Identify which cell holds the provided text, then report its [x, y] central coordinate. 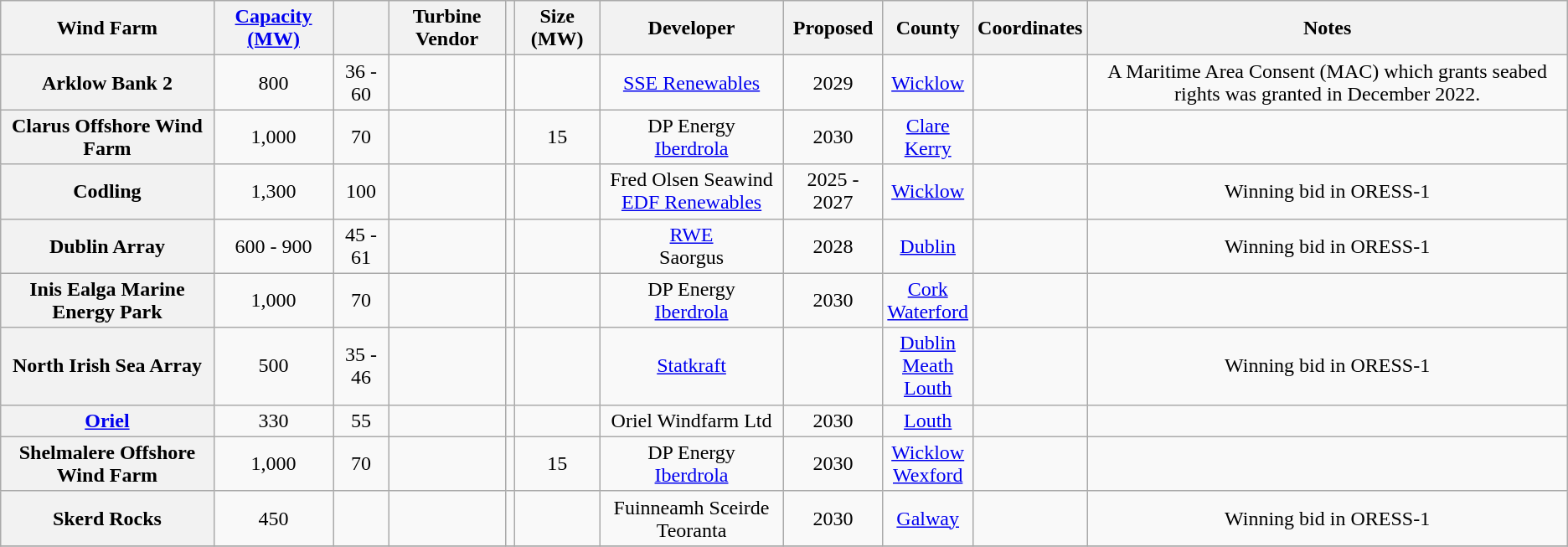
Developer [692, 28]
Turbine Vendor [447, 28]
1,300 [273, 191]
Coordinates [1030, 28]
Dublin Meath Louth [928, 366]
Wicklow Wexford [928, 464]
500 [273, 366]
Clarus Offshore Wind Farm [107, 137]
45 - 61 [361, 246]
600 - 900 [273, 246]
450 [273, 518]
Dublin [928, 246]
North Irish Sea Array [107, 366]
SSE Renewables [692, 82]
County [928, 28]
Codling [107, 191]
2029 [833, 82]
Fred Olsen SeawindEDF Renewables [692, 191]
Clare Kerry [928, 137]
2028 [833, 246]
800 [273, 82]
2025 - 2027 [833, 191]
A Maritime Area Consent (MAC) which grants seabed rights was granted in December 2022. [1327, 82]
100 [361, 191]
RWESaorgus [692, 246]
55 [361, 421]
330 [273, 421]
Inis Ealga Marine Energy Park [107, 300]
Cork Waterford [928, 300]
Fuinneamh Sceirde Teoranta [692, 518]
Galway [928, 518]
Statkraft [692, 366]
Louth [928, 421]
Arklow Bank 2 [107, 82]
Size (MW) [558, 28]
Shelmalere Offshore Wind Farm [107, 464]
Capacity (MW) [273, 28]
Notes [1327, 28]
Proposed [833, 28]
Oriel [107, 421]
Skerd Rocks [107, 518]
36 - 60 [361, 82]
35 - 46 [361, 366]
Wind Farm [107, 28]
Oriel Windfarm Ltd [692, 421]
Dublin Array [107, 246]
